From the cell containing the given text, extract its center point as (X, Y) coordinate. 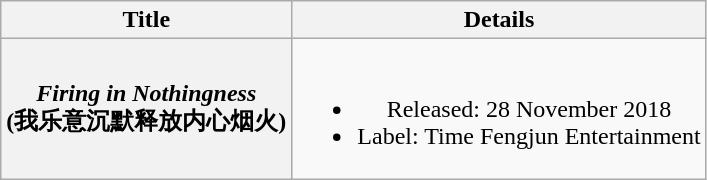
Details (499, 20)
Firing in Nothingness (我乐意沉默释放内心烟火) (146, 109)
Title (146, 20)
Released: 28 November 2018Label: Time Fengjun Entertainment (499, 109)
